For the text-containing cell, return its midpoint in [x, y] coordinate format. 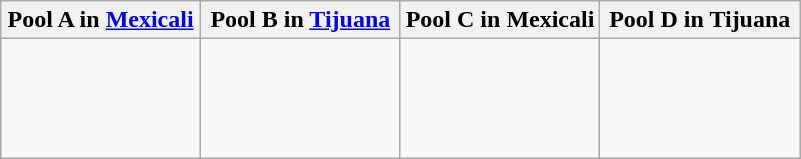
Pool D in Tijuana [700, 20]
Pool C in Mexicali [500, 20]
Pool A in Mexicali [101, 20]
Pool B in Tijuana [300, 20]
